Return (x, y) of the center of cell containing provided text 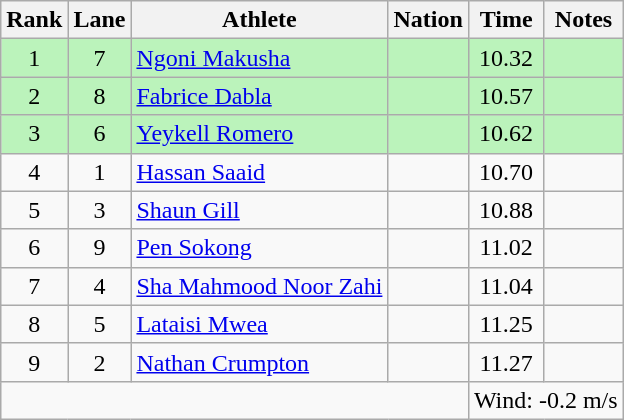
Wind: -0.2 m/s (546, 400)
Hassan Saaid (260, 172)
Time (506, 20)
10.32 (506, 58)
Ngoni Makusha (260, 58)
Rank (34, 20)
Notes (584, 20)
11.27 (506, 362)
11.04 (506, 286)
10.57 (506, 96)
11.25 (506, 324)
Athlete (260, 20)
Pen Sokong (260, 248)
Shaun Gill (260, 210)
10.70 (506, 172)
Nathan Crumpton (260, 362)
Lane (100, 20)
Fabrice Dabla (260, 96)
11.02 (506, 248)
Nation (428, 20)
Yeykell Romero (260, 134)
10.62 (506, 134)
Sha Mahmood Noor Zahi (260, 286)
10.88 (506, 210)
Lataisi Mwea (260, 324)
